Identify which cell holds the provided text, then report its (x, y) central coordinate. 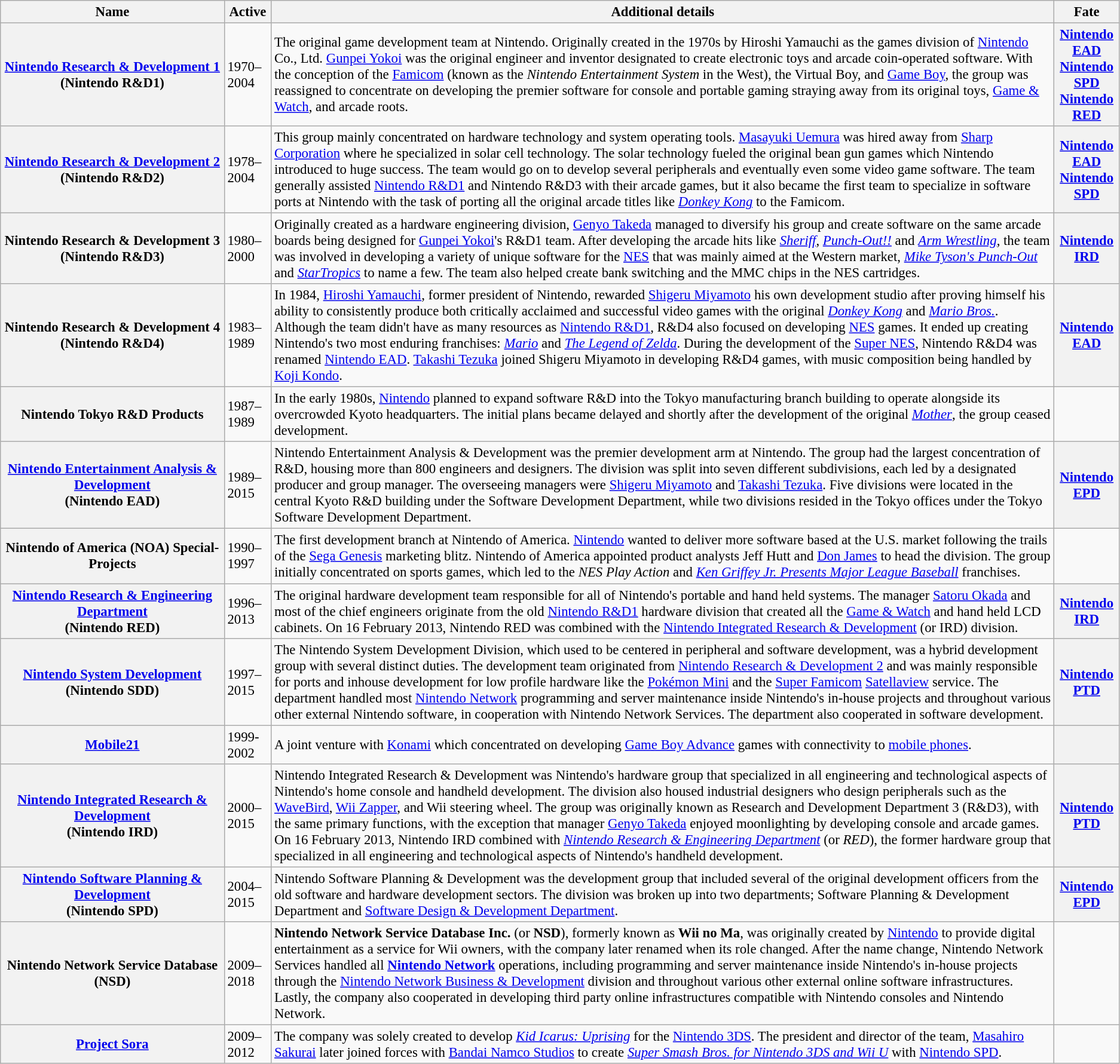
1983–1989 (247, 336)
2009–2012 (247, 1044)
2009–2018 (247, 974)
1999-2002 (247, 744)
1989–2015 (247, 486)
Nintendo EADNintendo SPDNintendo RED (1087, 75)
Nintendo Research & Development 4(Nintendo R&D4) (112, 336)
Nintendo Research & Engineering Department(Nintendo RED) (112, 611)
Nintendo Research & Development 2(Nintendo R&D2) (112, 170)
1997–2015 (247, 682)
Nintendo of America (NOA) Special-Projects (112, 556)
Nintendo Network Service Database(NSD) (112, 974)
Nintendo Research & Development 3(Nintendo R&D3) (112, 249)
1980–2000 (247, 249)
A joint venture with Konami which concentrated on developing Game Boy Advance games with connectivity to mobile phones. (663, 744)
1990–1997 (247, 556)
Nintendo Tokyo R&D Products (112, 415)
Nintendo Research & Development 1(Nintendo R&D1) (112, 75)
Nintendo EADNintendo SPD (1087, 170)
Mobile21 (112, 744)
1978–2004 (247, 170)
Nintendo Entertainment Analysis & Development(Nintendo EAD) (112, 486)
Nintendo Integrated Research & Development(Nintendo IRD) (112, 815)
1987–1989 (247, 415)
2000–2015 (247, 815)
1970–2004 (247, 75)
Fate (1087, 12)
1996–2013 (247, 611)
Nintendo System Development(Nintendo SDD) (112, 682)
Nintendo EAD (1087, 336)
Nintendo Software Planning & Development(Nintendo SPD) (112, 894)
2004–2015 (247, 894)
Project Sora (112, 1044)
Active (247, 12)
Name (112, 12)
Additional details (663, 12)
